Capture the cell that displays the provided text and extract its [X, Y] central coordinate. 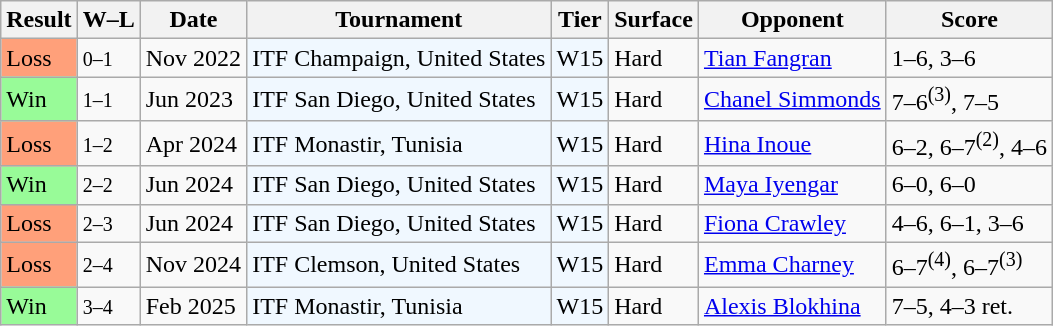
Tier [580, 20]
Maya Iyengar [792, 185]
6–7(4), 6–7(3) [969, 264]
Feb 2025 [193, 306]
Chanel Simmonds [792, 100]
7–5, 4–3 ret. [969, 306]
Nov 2022 [193, 58]
Date [193, 20]
Tian Fangran [792, 58]
2–2 [108, 185]
1–6, 3–6 [969, 58]
4–6, 6–1, 3–6 [969, 223]
ITF Clemson, United States [399, 264]
0–1 [108, 58]
Apr 2024 [193, 144]
7–6(3), 7–5 [969, 100]
3–4 [108, 306]
2–4 [108, 264]
Surface [654, 20]
Hina Inoue [792, 144]
Alexis Blokhina [792, 306]
Opponent [792, 20]
1–1 [108, 100]
Score [969, 20]
W–L [108, 20]
6–2, 6–7(2), 4–6 [969, 144]
2–3 [108, 223]
Tournament [399, 20]
1–2 [108, 144]
Jun 2023 [193, 100]
Emma Charney [792, 264]
Nov 2024 [193, 264]
6–0, 6–0 [969, 185]
ITF Champaign, United States [399, 58]
Result [39, 20]
Fiona Crawley [792, 223]
